Capture the cell that displays the provided text and extract its [X, Y] central coordinate. 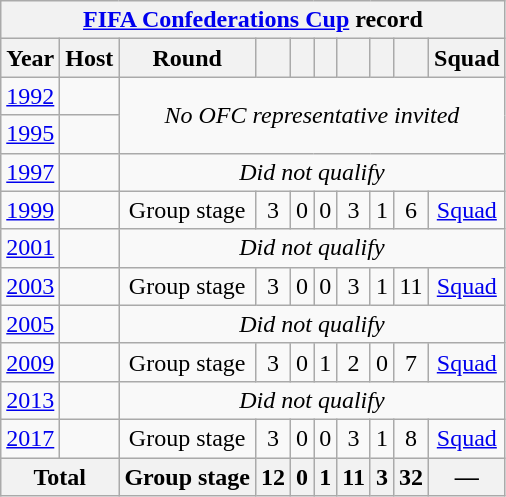
6 [412, 210]
Round [188, 58]
2003 [30, 286]
8 [412, 438]
32 [412, 477]
2001 [30, 248]
1992 [30, 96]
Year [30, 58]
2009 [30, 362]
1997 [30, 172]
2017 [30, 438]
2013 [30, 400]
— [467, 477]
No OFC representative invited [312, 115]
1995 [30, 134]
1999 [30, 210]
7 [412, 362]
Host [90, 58]
12 [274, 477]
2 [354, 362]
FIFA Confederations Cup record [253, 20]
2005 [30, 324]
Total [60, 477]
